Detect which cell encompasses the target text, then output its [X, Y] center coordinate. 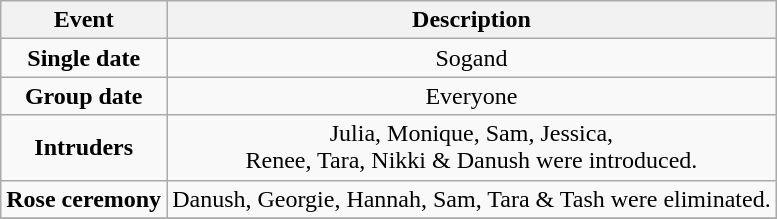
Danush, Georgie, Hannah, Sam, Tara & Tash were eliminated. [472, 199]
Group date [84, 96]
Description [472, 20]
Single date [84, 58]
Sogand [472, 58]
Event [84, 20]
Rose ceremony [84, 199]
Intruders [84, 148]
Julia, Monique, Sam, Jessica,Renee, Tara, Nikki & Danush were introduced. [472, 148]
Everyone [472, 96]
